Find where the given text appears and provide that cell's center as [x, y] coordinate. 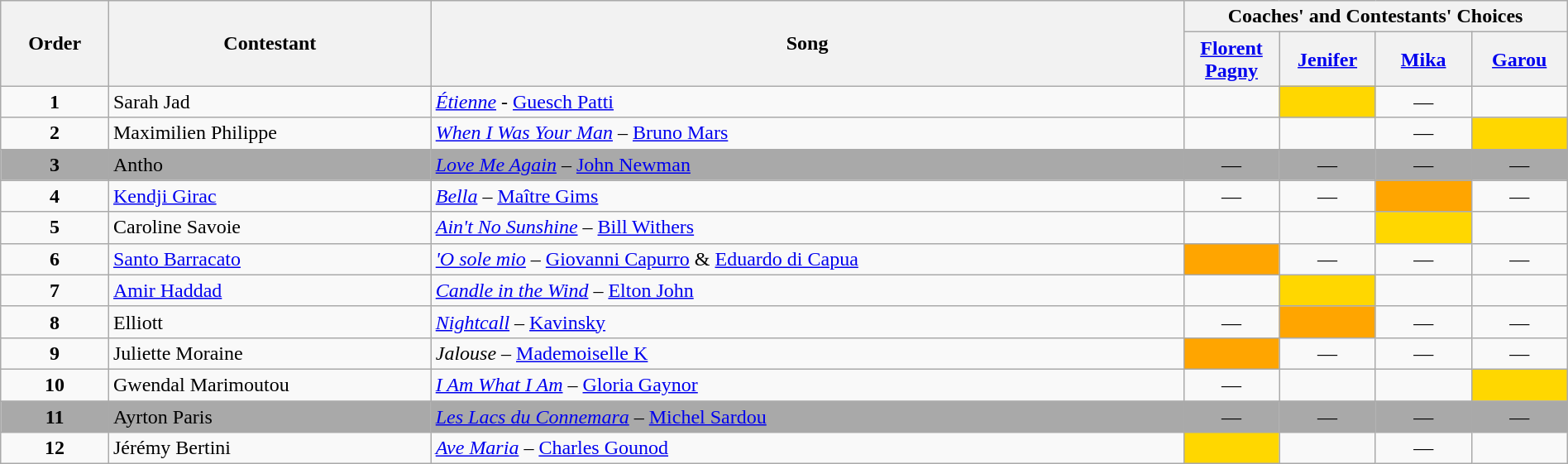
Les Lacs du Connemara – Michel Sardou [807, 416]
Sarah Jad [270, 102]
When I Was Your Man – Bruno Mars [807, 133]
Candle in the Wind – Elton John [807, 290]
Antho [270, 165]
Jenifer [1327, 60]
Ayrton Paris [270, 416]
4 [55, 196]
Amir Haddad [270, 290]
Maximilien Philippe [270, 133]
Nightcall – Kavinsky [807, 322]
Bella – Maître Gims [807, 196]
Garou [1519, 60]
12 [55, 448]
Caroline Savoie [270, 227]
6 [55, 259]
Santo Barracato [270, 259]
'O sole mio – Giovanni Capurro & Eduardo di Capua [807, 259]
Mika [1423, 60]
Song [807, 43]
Florent Pagny [1231, 60]
Order [55, 43]
Étienne - Guesch Patti [807, 102]
Ave Maria – Charles Gounod [807, 448]
3 [55, 165]
8 [55, 322]
Jalouse – Mademoiselle K [807, 353]
Love Me Again – John Newman [807, 165]
Juliette Moraine [270, 353]
Ain't No Sunshine – Bill Withers [807, 227]
Elliott [270, 322]
Gwendal Marimoutou [270, 385]
11 [55, 416]
Coaches' and Contestants' Choices [1375, 17]
I Am What I Am – Gloria Gaynor [807, 385]
Kendji Girac [270, 196]
Contestant [270, 43]
7 [55, 290]
9 [55, 353]
Jérémy Bertini [270, 448]
5 [55, 227]
1 [55, 102]
2 [55, 133]
10 [55, 385]
